Return (x, y) of the center of cell containing provided text 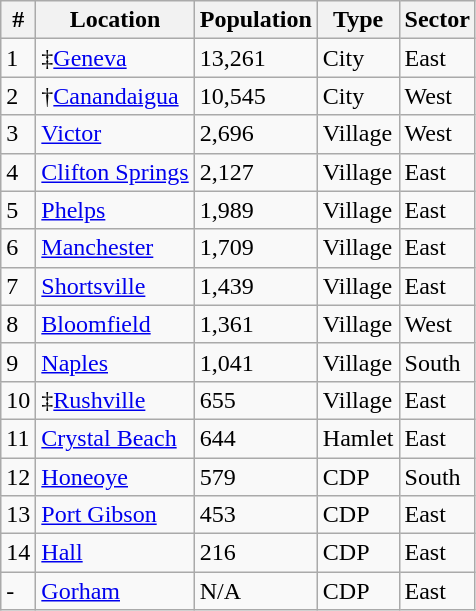
1,989 (256, 210)
N/A (256, 591)
‡Geneva (115, 58)
Population (256, 20)
5 (18, 210)
216 (256, 553)
1 (18, 58)
Shortsville (115, 286)
10,545 (256, 96)
1,709 (256, 248)
453 (256, 515)
6 (18, 248)
Sector (437, 20)
579 (256, 477)
Victor (115, 134)
Phelps (115, 210)
1,361 (256, 324)
Type (358, 20)
644 (256, 438)
Port Gibson (115, 515)
Hall (115, 553)
12 (18, 477)
Clifton Springs (115, 172)
Honeoye (115, 477)
7 (18, 286)
Manchester (115, 248)
# (18, 20)
- (18, 591)
13 (18, 515)
9 (18, 362)
†Canandaigua (115, 96)
2 (18, 96)
2,127 (256, 172)
3 (18, 134)
8 (18, 324)
Hamlet (358, 438)
10 (18, 400)
2,696 (256, 134)
11 (18, 438)
Bloomfield (115, 324)
13,261 (256, 58)
655 (256, 400)
Gorham (115, 591)
‡Rushville (115, 400)
Naples (115, 362)
Location (115, 20)
1,439 (256, 286)
4 (18, 172)
Crystal Beach (115, 438)
1,041 (256, 362)
14 (18, 553)
